Extract the (X, Y) coordinate from the center of the cell holding the provided text.  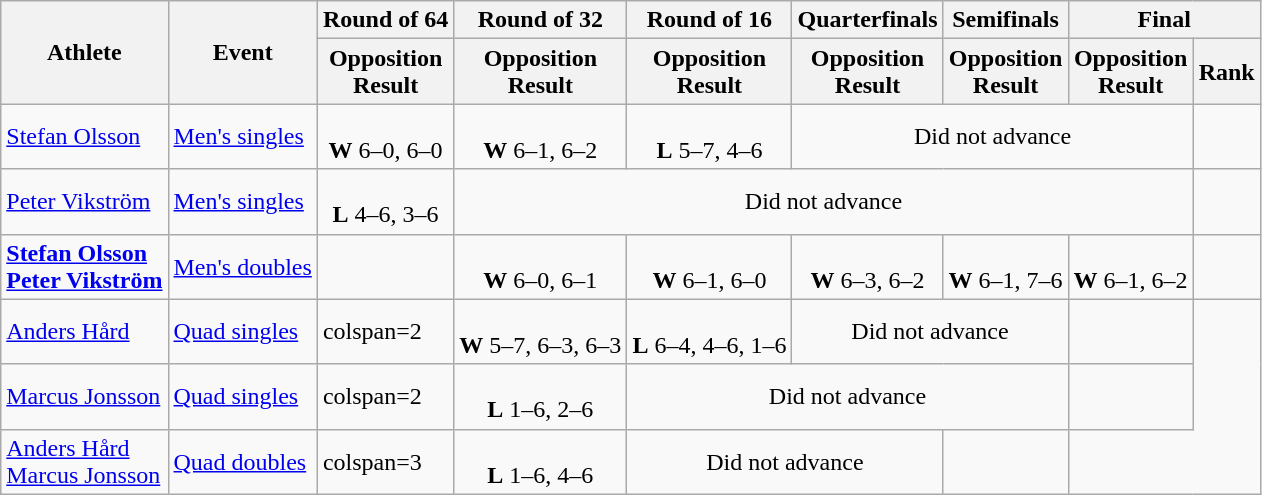
W 6–0, 6–0 (385, 136)
W 5–7, 6–3, 6–3 (540, 332)
Quad doubles (242, 462)
Rank (1226, 72)
Marcus Jonsson (84, 396)
Peter Vikström (84, 202)
Quarterfinals (868, 20)
W 6–1, 6–0 (710, 266)
Stefan OlssonPeter Vikström (84, 266)
Round of 16 (710, 20)
Final (1164, 20)
L 4–6, 3–6 (385, 202)
L 6–4, 4–6, 1–6 (710, 332)
Round of 32 (540, 20)
Event (242, 52)
L 5–7, 4–6 (710, 136)
Men's doubles (242, 266)
Round of 64 (385, 20)
L 1–6, 2–6 (540, 396)
L 1–6, 4–6 (540, 462)
W 6–1, 7–6 (1006, 266)
W 6–0, 6–1 (540, 266)
Stefan Olsson (84, 136)
W 6–3, 6–2 (868, 266)
colspan=3 (385, 462)
Athlete (84, 52)
Anders Hård (84, 332)
Semifinals (1006, 20)
Anders HårdMarcus Jonsson (84, 462)
